Return the [X, Y] coordinate for the center point of the cell that contains the specified text.  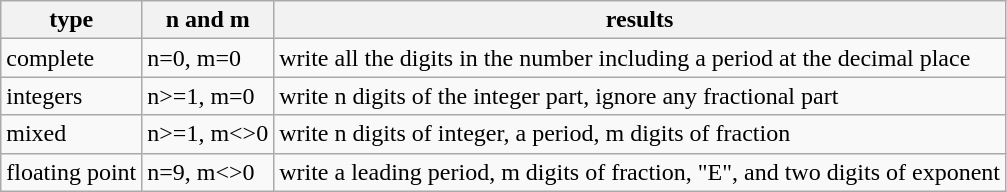
n and m [208, 20]
write all the digits in the number including a period at the decimal place [640, 58]
n>=1, m=0 [208, 96]
results [640, 20]
n>=1, m<>0 [208, 134]
complete [72, 58]
n=9, m<>0 [208, 172]
type [72, 20]
write n digits of the integer part, ignore any fractional part [640, 96]
n=0, m=0 [208, 58]
write n digits of integer, a period, m digits of fraction [640, 134]
floating point [72, 172]
write a leading period, m digits of fraction, "E", and two digits of exponent [640, 172]
mixed [72, 134]
integers [72, 96]
